Extract the [X, Y] coordinate from the center of the cell holding the provided text.  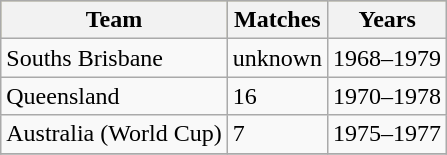
Australia (World Cup) [114, 134]
Years [388, 20]
Matches [277, 20]
7 [277, 134]
16 [277, 96]
unknown [277, 58]
1968–1979 [388, 58]
Team [114, 20]
1970–1978 [388, 96]
1975–1977 [388, 134]
Souths Brisbane [114, 58]
Queensland [114, 96]
